Provide the [X, Y] coordinate of the cell's center where the given text is located.  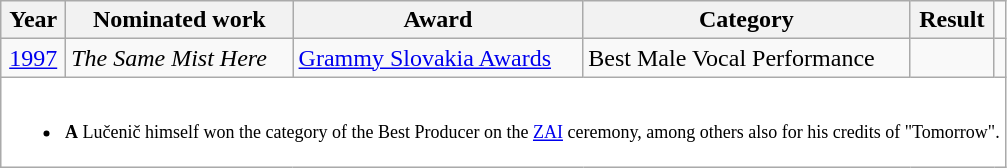
Nominated work [180, 20]
Year [34, 20]
1997 [34, 58]
Award [438, 20]
Grammy Slovakia Awards [438, 58]
A Lučenič himself won the category of the Best Producer on the ZAI ceremony, among others also for his credits of "Tomorrow". [504, 122]
Category [746, 20]
The Same Mist Here [180, 58]
Result [952, 20]
Best Male Vocal Performance [746, 58]
